From the cell containing the given text, extract its center point as (X, Y) coordinate. 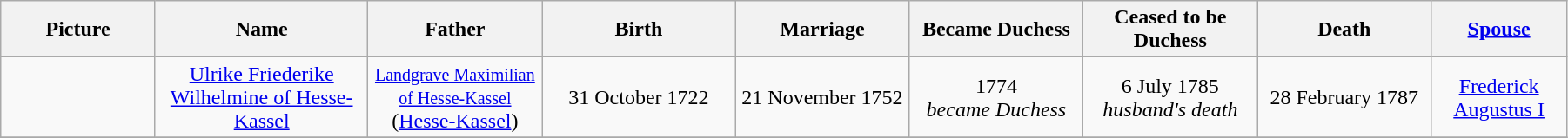
Death (1344, 30)
Landgrave Maximilian of Hesse-Kassel (Hesse-Kassel) (455, 97)
Became Duchess (996, 30)
Ceased to be Duchess (1170, 30)
Marriage (822, 30)
Picture (78, 30)
Ulrike Friederike Wilhelmine of Hesse-Kassel (261, 97)
31 October 1722 (639, 97)
Spouse (1499, 30)
28 February 1787 (1344, 97)
Frederick Augustus I (1499, 97)
Father (455, 30)
21 November 1752 (822, 97)
Name (261, 30)
Birth (639, 30)
1774became Duchess (996, 97)
6 July 1785husband's death (1170, 97)
